Return [x, y] of the center of cell containing provided text 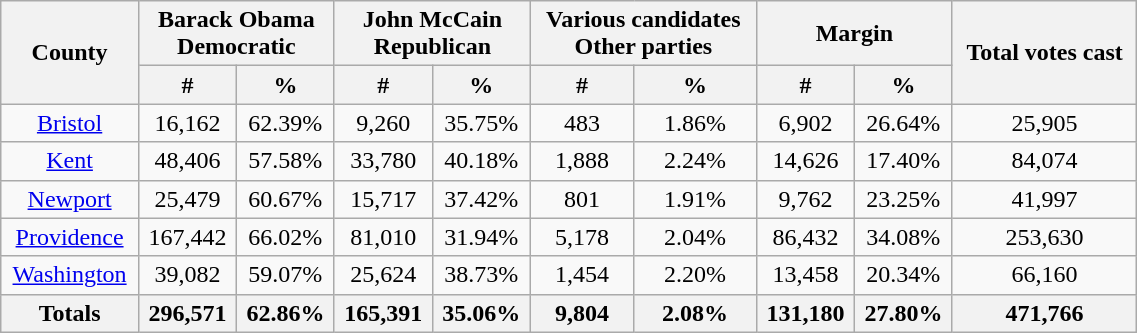
296,571 [187, 313]
16,162 [187, 123]
Total votes cast [1044, 52]
253,630 [1044, 237]
9,260 [383, 123]
1.86% [696, 123]
60.67% [285, 199]
Washington [70, 275]
25,624 [383, 275]
Totals [70, 313]
25,479 [187, 199]
35.75% [481, 123]
84,074 [1044, 161]
801 [582, 199]
483 [582, 123]
40.18% [481, 161]
39,082 [187, 275]
62.39% [285, 123]
Newport [70, 199]
20.34% [903, 275]
5,178 [582, 237]
County [70, 52]
Providence [70, 237]
14,626 [805, 161]
26.64% [903, 123]
35.06% [481, 313]
2.04% [696, 237]
Margin [854, 34]
38.73% [481, 275]
Various candidatesOther parties [643, 34]
165,391 [383, 313]
9,762 [805, 199]
167,442 [187, 237]
59.07% [285, 275]
6,902 [805, 123]
66,160 [1044, 275]
66.02% [285, 237]
Bristol [70, 123]
15,717 [383, 199]
1,454 [582, 275]
37.42% [481, 199]
62.86% [285, 313]
131,180 [805, 313]
41,997 [1044, 199]
81,010 [383, 237]
1,888 [582, 161]
57.58% [285, 161]
34.08% [903, 237]
27.80% [903, 313]
John McCainRepublican [432, 34]
25,905 [1044, 123]
Barack ObamaDemocratic [236, 34]
17.40% [903, 161]
2.08% [696, 313]
2.20% [696, 275]
9,804 [582, 313]
33,780 [383, 161]
2.24% [696, 161]
13,458 [805, 275]
48,406 [187, 161]
Kent [70, 161]
86,432 [805, 237]
1.91% [696, 199]
31.94% [481, 237]
23.25% [903, 199]
471,766 [1044, 313]
